Find where the given text appears and provide that cell's center as [X, Y] coordinate. 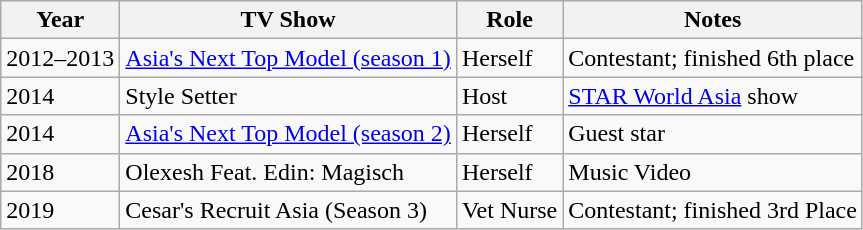
Contestant; finished 3rd Place [713, 210]
Contestant; finished 6th place [713, 58]
Year [60, 20]
Asia's Next Top Model (season 2) [288, 134]
Asia's Next Top Model (season 1) [288, 58]
2018 [60, 172]
STAR World Asia show [713, 96]
Host [509, 96]
Music Video [713, 172]
Notes [713, 20]
Vet Nurse [509, 210]
Olexesh Feat. Edin: Magisch [288, 172]
2012–2013 [60, 58]
TV Show [288, 20]
Role [509, 20]
Cesar's Recruit Asia (Season 3) [288, 210]
Style Setter [288, 96]
Guest star [713, 134]
2019 [60, 210]
